From the cell containing the given text, extract its center point as [X, Y] coordinate. 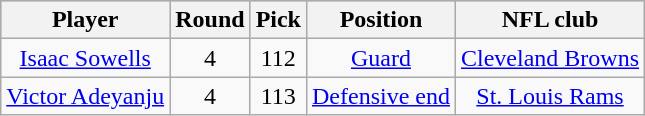
Pick [278, 20]
Position [380, 20]
Player [86, 20]
Victor Adeyanju [86, 96]
Guard [380, 58]
Cleveland Browns [550, 58]
113 [278, 96]
112 [278, 58]
Isaac Sowells [86, 58]
St. Louis Rams [550, 96]
Round [210, 20]
NFL club [550, 20]
Defensive end [380, 96]
